Scan for the cell matching the given text and deliver its (X, Y) coordinate at center. 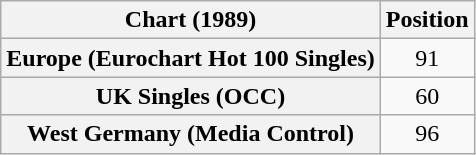
Chart (1989) (191, 20)
96 (427, 134)
Position (427, 20)
West Germany (Media Control) (191, 134)
60 (427, 96)
UK Singles (OCC) (191, 96)
Europe (Eurochart Hot 100 Singles) (191, 58)
91 (427, 58)
